Determine the (X, Y) coordinate at the center of the cell enclosing the given text.  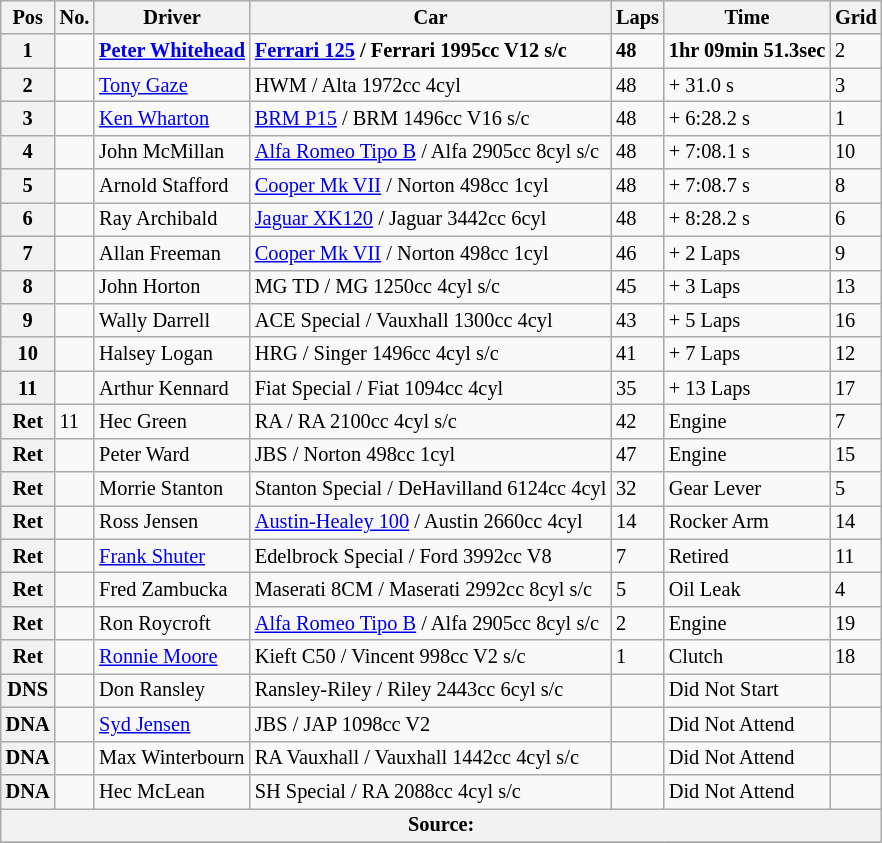
18 (856, 657)
Pos (28, 17)
+ 31.0 s (747, 85)
Peter Ward (172, 455)
42 (638, 421)
RA Vauxhall / Vauxhall 1442cc 4cyl s/c (430, 758)
35 (638, 388)
41 (638, 354)
+ 3 Laps (747, 287)
DNS (28, 690)
Max Winterbourn (172, 758)
Halsey Logan (172, 354)
Ken Wharton (172, 118)
Arthur Kennard (172, 388)
Ferrari 125 / Ferrari 1995cc V12 s/c (430, 51)
BRM P15 / BRM 1496cc V16 s/c (430, 118)
Frank Shuter (172, 556)
Peter Whitehead (172, 51)
+ 6:28.2 s (747, 118)
Maserati 8CM / Maserati 2992cc 8cyl s/c (430, 589)
Rocker Arm (747, 522)
Edelbrock Special / Ford 3992cc V8 (430, 556)
+ 13 Laps (747, 388)
47 (638, 455)
Hec McLean (172, 791)
Syd Jensen (172, 724)
JBS / JAP 1098cc V2 (430, 724)
Gear Lever (747, 489)
Don Ransley (172, 690)
Stanton Special / DeHavilland 6124cc 4cyl (430, 489)
17 (856, 388)
13 (856, 287)
Ron Roycroft (172, 623)
Austin-Healey 100 / Austin 2660cc 4cyl (430, 522)
Ross Jensen (172, 522)
15 (856, 455)
+ 7:08.1 s (747, 152)
RA / RA 2100cc 4cyl s/c (430, 421)
19 (856, 623)
Oil Leak (747, 589)
No. (75, 17)
Clutch (747, 657)
+ 8:28.2 s (747, 219)
Grid (856, 17)
MG TD / MG 1250cc 4cyl s/c (430, 287)
Jaguar XK120 / Jaguar 3442cc 6cyl (430, 219)
32 (638, 489)
Driver (172, 17)
1hr 09min 51.3sec (747, 51)
John Horton (172, 287)
Allan Freeman (172, 253)
Morrie Stanton (172, 489)
Source: (442, 825)
Car (430, 17)
JBS / Norton 498cc 1cyl (430, 455)
HRG / Singer 1496cc 4cyl s/c (430, 354)
Ray Archibald (172, 219)
ACE Special / Vauxhall 1300cc 4cyl (430, 320)
+ 5 Laps (747, 320)
Ronnie Moore (172, 657)
Time (747, 17)
Ransley-Riley / Riley 2443cc 6cyl s/c (430, 690)
Tony Gaze (172, 85)
Kieft C50 / Vincent 998cc V2 s/c (430, 657)
John McMillan (172, 152)
Did Not Start (747, 690)
Fiat Special / Fiat 1094cc 4cyl (430, 388)
+ 2 Laps (747, 253)
Arnold Stafford (172, 186)
45 (638, 287)
Wally Darrell (172, 320)
16 (856, 320)
HWM / Alta 1972cc 4cyl (430, 85)
Fred Zambucka (172, 589)
SH Special / RA 2088cc 4cyl s/c (430, 791)
43 (638, 320)
+ 7:08.7 s (747, 186)
Hec Green (172, 421)
+ 7 Laps (747, 354)
12 (856, 354)
46 (638, 253)
Retired (747, 556)
Laps (638, 17)
